Scan for the cell matching the given text and deliver its [X, Y] coordinate at center. 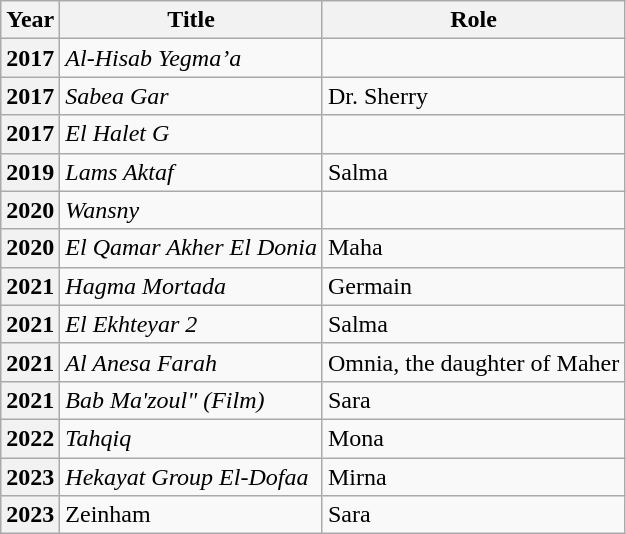
Tahqiq [192, 438]
Year [30, 20]
Sabea Gar [192, 96]
Role [473, 20]
El Halet G [192, 134]
Al Anesa Farah [192, 362]
Al-Hisab Yegma’a [192, 58]
Hekayat Group El-Dofaa [192, 477]
Maha [473, 248]
Omnia, the daughter of Maher [473, 362]
2019 [30, 172]
Zeinham [192, 515]
El Ekhteyar 2 [192, 324]
Hagma Mortada [192, 286]
Wansny [192, 210]
Title [192, 20]
Bab Ma'zoul" (Film) [192, 400]
Germain [473, 286]
Dr. Sherry [473, 96]
Lams Aktaf [192, 172]
Mona [473, 438]
2022 [30, 438]
El Qamar Akher El Donia [192, 248]
Mirna [473, 477]
